Detect which cell encompasses the target text, then output its (X, Y) center coordinate. 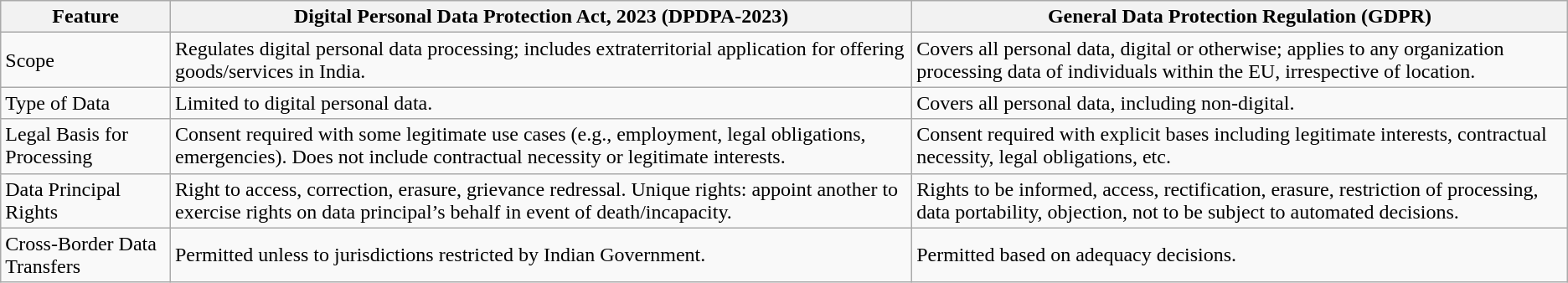
Covers all personal data, digital or otherwise; applies to any organization processing data of individuals within the EU, irrespective of location. (1240, 60)
Legal Basis for Processing (85, 146)
Type of Data (85, 103)
Permitted based on adequacy decisions. (1240, 255)
Regulates digital personal data processing; includes extraterritorial application for offering goods/services in India. (541, 60)
Digital Personal Data Protection Act, 2023 (DPDPA-2023) (541, 17)
Data Principal Rights (85, 201)
Covers all personal data, including non-digital. (1240, 103)
Limited to digital personal data. (541, 103)
Permitted unless to jurisdictions restricted by Indian Government. (541, 255)
Scope (85, 60)
General Data Protection Regulation (GDPR) (1240, 17)
Cross-Border Data Transfers (85, 255)
Feature (85, 17)
Consent required with explicit bases including legitimate interests, contractual necessity, legal obligations, etc. (1240, 146)
